Search for the cell housing the specified text and yield its [X, Y] center coordinate. 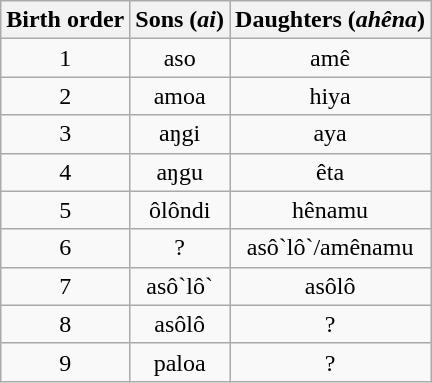
Birth order [66, 20]
amê [330, 58]
aŋgi [180, 134]
4 [66, 172]
8 [66, 324]
aŋgu [180, 172]
Daughters (ahêna) [330, 20]
9 [66, 362]
3 [66, 134]
aya [330, 134]
2 [66, 96]
êta [330, 172]
6 [66, 248]
Sons (ai) [180, 20]
hênamu [330, 210]
aso [180, 58]
5 [66, 210]
asô`lô`/amênamu [330, 248]
hiya [330, 96]
paloa [180, 362]
asô`lô` [180, 286]
amoa [180, 96]
ôlôndi [180, 210]
1 [66, 58]
7 [66, 286]
